Return the (X, Y) coordinate for the center point of the cell that contains the specified text.  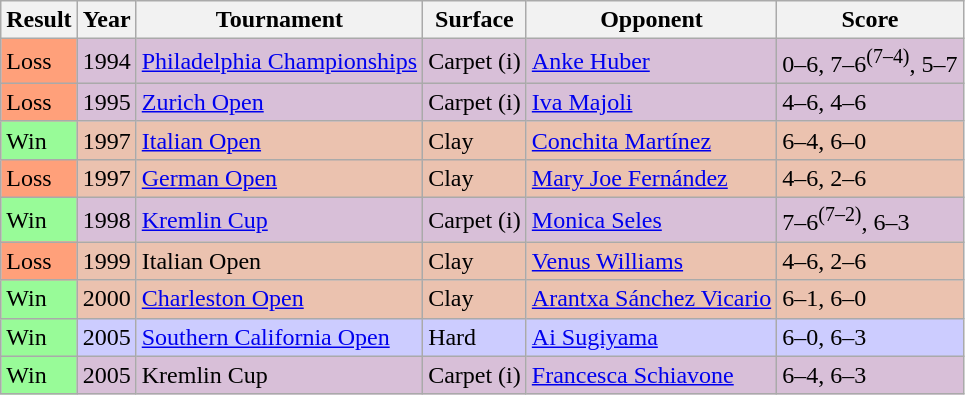
Conchita Martínez (651, 140)
6–4, 6–3 (870, 375)
4–6, 4–6 (870, 102)
1995 (106, 102)
Opponent (651, 20)
Monica Seles (651, 220)
Venus Williams (651, 261)
Francesca Schiavone (651, 375)
Ai Sugiyama (651, 337)
Mary Joe Fernández (651, 178)
6–4, 6–0 (870, 140)
6–0, 6–3 (870, 337)
6–1, 6–0 (870, 299)
Score (870, 20)
Result (39, 20)
Charleston Open (279, 299)
Zurich Open (279, 102)
Year (106, 20)
Southern California Open (279, 337)
Hard (475, 337)
0–6, 7–6(7–4), 5–7 (870, 62)
Anke Huber (651, 62)
Iva Majoli (651, 102)
German Open (279, 178)
1999 (106, 261)
1994 (106, 62)
Surface (475, 20)
Arantxa Sánchez Vicario (651, 299)
7–6(7–2), 6–3 (870, 220)
2000 (106, 299)
1998 (106, 220)
Tournament (279, 20)
Philadelphia Championships (279, 62)
